Return the (X, Y) coordinate for the center point of the cell that contains the specified text.  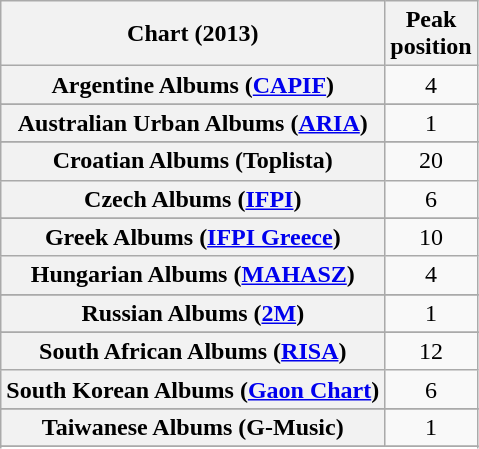
South Korean Albums (Gaon Chart) (193, 389)
Hungarian Albums (MAHASZ) (193, 275)
10 (431, 237)
20 (431, 161)
12 (431, 351)
Croatian Albums (Toplista) (193, 161)
Taiwanese Albums (G-Music) (193, 427)
Chart (2013) (193, 34)
Czech Albums (IFPI) (193, 199)
Australian Urban Albums (ARIA) (193, 123)
South African Albums (RISA) (193, 351)
Greek Albums (IFPI Greece) (193, 237)
Peakposition (431, 34)
Argentine Albums (CAPIF) (193, 85)
Russian Albums (2M) (193, 313)
